Detect which cell encompasses the target text, then output its (x, y) center coordinate. 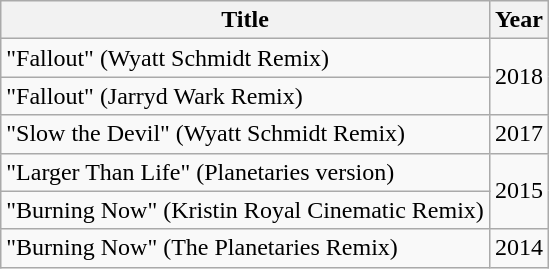
2017 (518, 134)
"Burning Now" (The Planetaries Remix) (246, 248)
2014 (518, 248)
"Burning Now" (Kristin Royal Cinematic Remix) (246, 210)
Title (246, 20)
Year (518, 20)
2018 (518, 77)
"Fallout" (Jarryd Wark Remix) (246, 96)
2015 (518, 191)
"Larger Than Life" (Planetaries version) (246, 172)
"Fallout" (Wyatt Schmidt Remix) (246, 58)
"Slow the Devil" (Wyatt Schmidt Remix) (246, 134)
